Identify which cell holds the provided text, then report its [x, y] central coordinate. 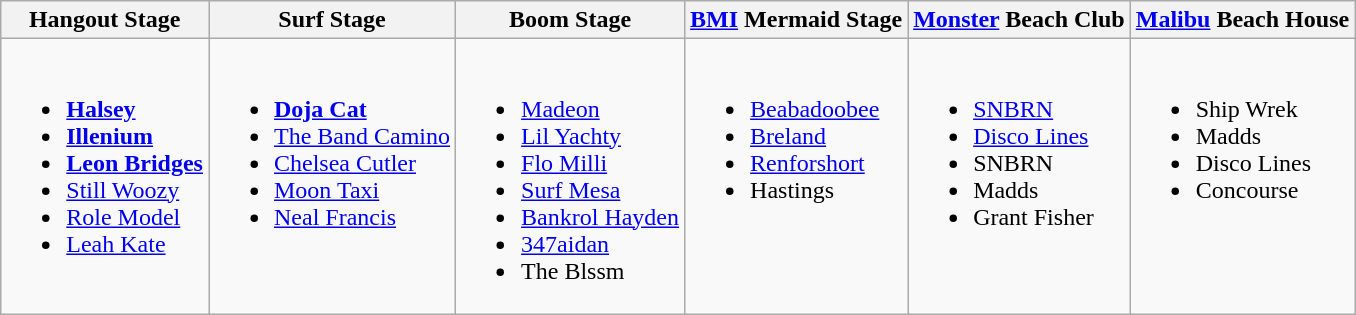
Malibu Beach House [1242, 20]
Monster Beach Club [1020, 20]
Doja CatThe Band CaminoChelsea CutlerMoon TaxiNeal Francis [332, 176]
BeabadoobeeBrelandRenforshortHastings [796, 176]
Surf Stage [332, 20]
BMI Mermaid Stage [796, 20]
Ship WrekMaddsDisco LinesConcourse [1242, 176]
SNBRNDisco LinesSNBRNMaddsGrant Fisher [1020, 176]
Hangout Stage [105, 20]
MadeonLil YachtyFlo MilliSurf MesaBankrol Hayden347aidanThe Blssm [570, 176]
HalseyIlleniumLeon BridgesStill WoozyRole ModelLeah Kate [105, 176]
Boom Stage [570, 20]
